Extract the (x, y) coordinate from the center of the cell holding the provided text.  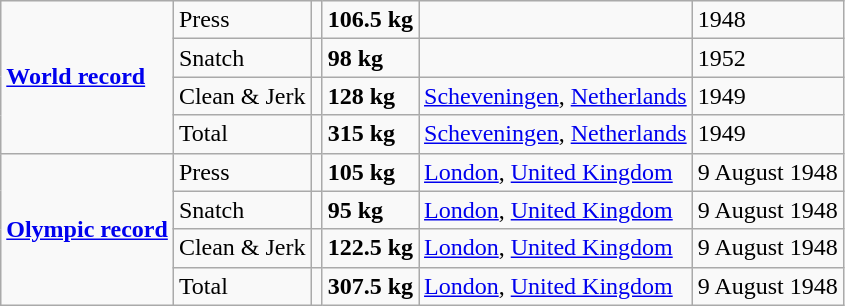
315 kg (370, 134)
105 kg (370, 172)
World record (88, 77)
122.5 kg (370, 248)
1948 (768, 20)
98 kg (370, 58)
95 kg (370, 210)
Olympic record (88, 229)
1952 (768, 58)
106.5 kg (370, 20)
307.5 kg (370, 286)
128 kg (370, 96)
